Find where the given text appears and provide that cell's center as (X, Y) coordinate. 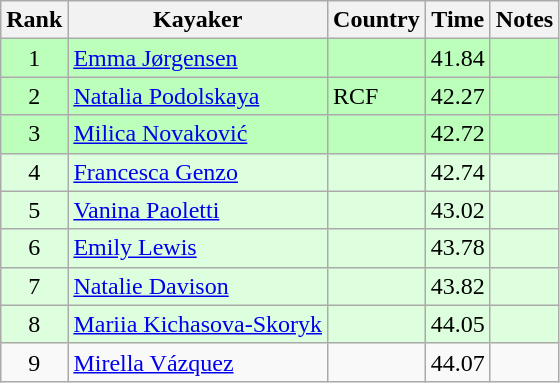
Natalia Podolskaya (198, 96)
RCF (377, 96)
9 (34, 362)
42.72 (458, 134)
Kayaker (198, 20)
43.78 (458, 248)
1 (34, 58)
8 (34, 324)
Mirella Vázquez (198, 362)
Rank (34, 20)
Francesca Genzo (198, 172)
Emily Lewis (198, 248)
Natalie Davison (198, 286)
Milica Novaković (198, 134)
Time (458, 20)
44.07 (458, 362)
Mariia Kichasova-Skoryk (198, 324)
Notes (524, 20)
5 (34, 210)
43.82 (458, 286)
Emma Jørgensen (198, 58)
44.05 (458, 324)
Vanina Paoletti (198, 210)
2 (34, 96)
42.74 (458, 172)
Country (377, 20)
42.27 (458, 96)
43.02 (458, 210)
6 (34, 248)
3 (34, 134)
7 (34, 286)
4 (34, 172)
41.84 (458, 58)
